Detect which cell encompasses the target text, then output its [X, Y] center coordinate. 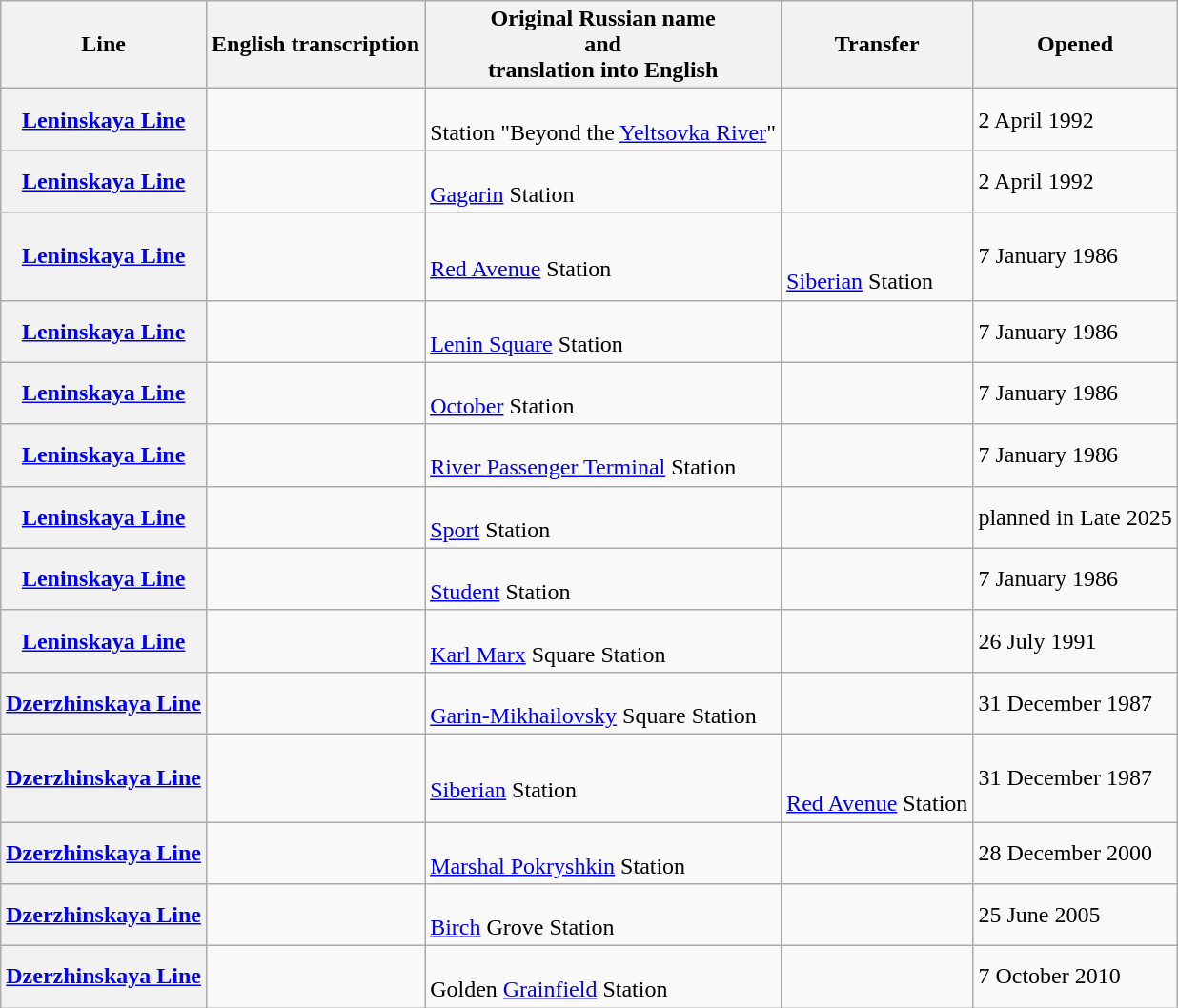
Sport Station [603, 516]
Marshal Pokryshkin Station [603, 852]
Lenin Square Station [603, 332]
Original Russian nameandtranslation into English [603, 45]
Line [104, 45]
Garin-Mikhailovsky Square Station [603, 703]
25 June 2005 [1075, 915]
River Passenger Terminal Station [603, 455]
Opened [1075, 45]
Golden Grainfield Station [603, 978]
Karl Marx Square Station [603, 640]
planned in Late 2025 [1075, 516]
Gagarin Station [603, 181]
October Station [603, 393]
Student Station [603, 579]
Birch Grove Station [603, 915]
English transcription [315, 45]
Station "Beyond the Yeltsovka River" [603, 120]
28 December 2000 [1075, 852]
26 July 1991 [1075, 640]
Transfer [877, 45]
7 October 2010 [1075, 978]
